Scan for the cell matching the given text and deliver its [X, Y] coordinate at center. 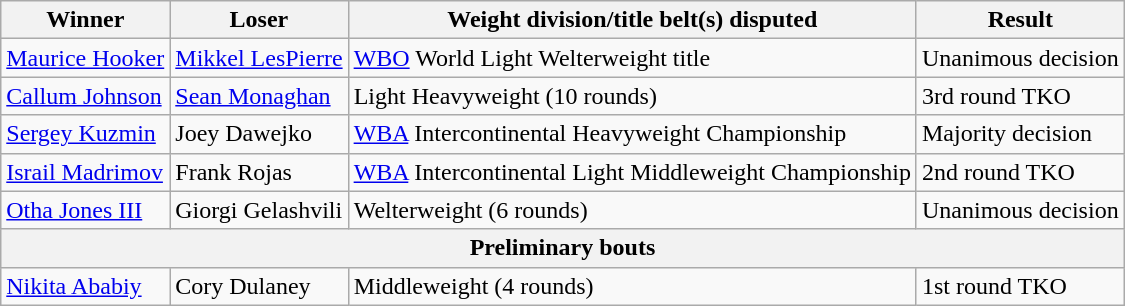
Maurice Hooker [86, 58]
Majority decision [1020, 134]
Weight division/title belt(s) disputed [632, 20]
Giorgi Gelashvili [259, 210]
Callum Johnson [86, 96]
Welterweight (6 rounds) [632, 210]
Sean Monaghan [259, 96]
WBA Intercontinental Light Middleweight Championship [632, 172]
Joey Dawejko [259, 134]
Mikkel LesPierre [259, 58]
Preliminary bouts [562, 248]
Middleweight (4 rounds) [632, 286]
3rd round TKO [1020, 96]
Loser [259, 20]
Light Heavyweight (10 rounds) [632, 96]
Otha Jones III [86, 210]
Frank Rojas [259, 172]
WBA Intercontinental Heavyweight Championship [632, 134]
WBO World Light Welterweight title [632, 58]
Nikita Ababiy [86, 286]
Sergey Kuzmin [86, 134]
Result [1020, 20]
1st round TKO [1020, 286]
Cory Dulaney [259, 286]
Israil Madrimov [86, 172]
2nd round TKO [1020, 172]
Winner [86, 20]
